From the cell containing the given text, extract its center point as [X, Y] coordinate. 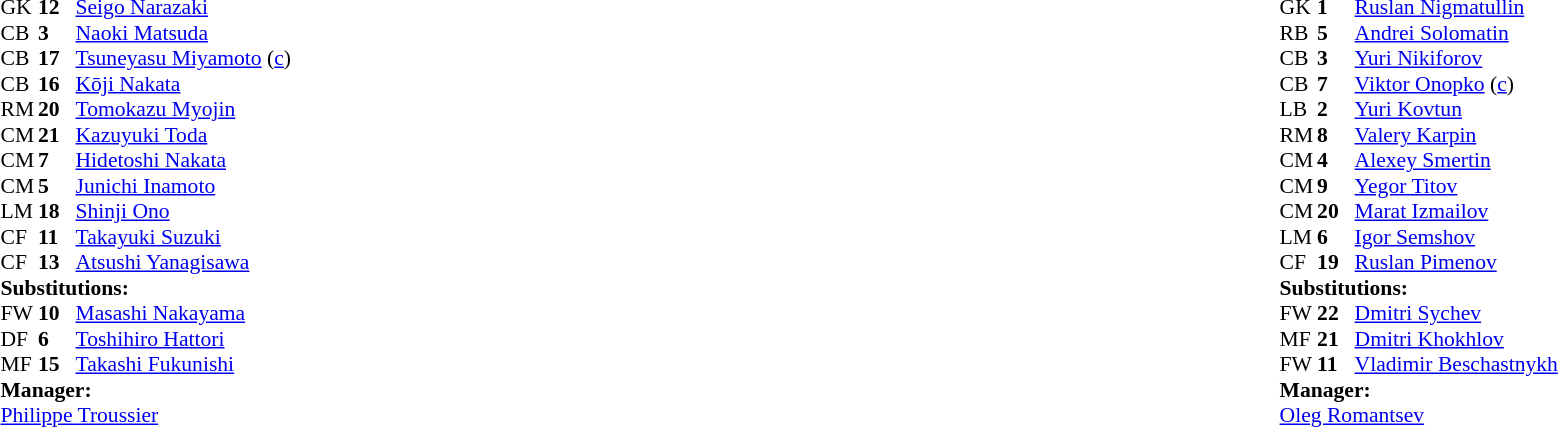
RB [1299, 33]
Hidetoshi Nakata [184, 161]
17 [57, 59]
2 [1336, 109]
Yuri Nikiforov [1456, 59]
22 [1336, 313]
Marat Izmailov [1456, 211]
Takashi Fukunishi [184, 365]
Dmitri Khokhlov [1456, 339]
LB [1299, 109]
Takayuki Suzuki [184, 237]
Ruslan Pimenov [1456, 263]
Kazuyuki Toda [184, 135]
DF [19, 339]
Masashi Nakayama [184, 313]
Dmitri Sychev [1456, 313]
Yuri Kovtun [1456, 109]
Junichi Inamoto [184, 186]
Tsuneyasu Miyamoto (c) [184, 59]
9 [1336, 186]
15 [57, 365]
Alexey Smertin [1456, 161]
8 [1336, 135]
Valery Karpin [1456, 135]
Yegor Titov [1456, 186]
13 [57, 263]
Tomokazu Myojin [184, 109]
19 [1336, 263]
Naoki Matsuda [184, 33]
Igor Semshov [1456, 237]
Andrei Solomatin [1456, 33]
Atsushi Yanagisawa [184, 263]
18 [57, 211]
16 [57, 84]
Shinji Ono [184, 211]
Vladimir Beschastnykh [1456, 365]
4 [1336, 161]
Viktor Onopko (c) [1456, 84]
Kōji Nakata [184, 84]
Toshihiro Hattori [184, 339]
10 [57, 313]
